Find where the given text appears and provide that cell's center as [X, Y] coordinate. 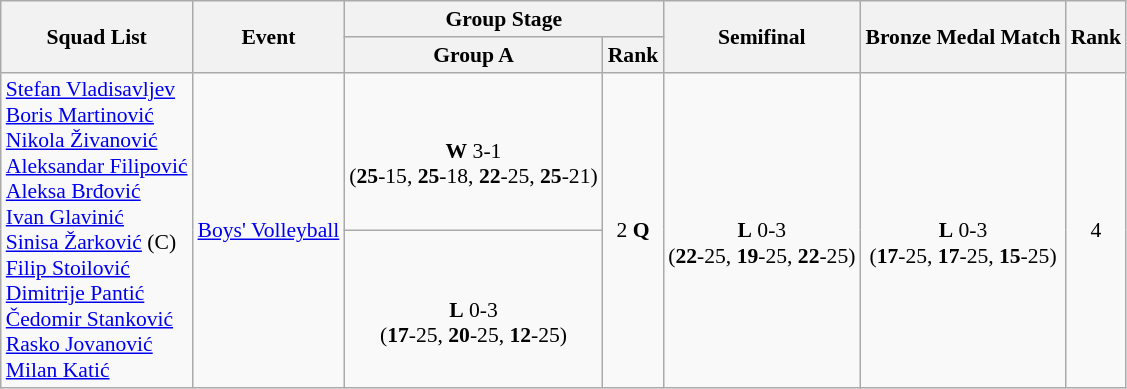
Group A [473, 55]
Event [269, 36]
Squad List [97, 36]
Group Stage [504, 19]
2 Q [634, 230]
L 0-3 (22-25, 19-25, 22-25) [762, 230]
L 0-3 (17-25, 17-25, 15-25) [962, 230]
4 [1096, 230]
Boys' Volleyball [269, 230]
W 3-1 (25-15, 25-18, 22-25, 25-21) [473, 151]
L 0-3 (17-25, 20-25, 12-25) [473, 309]
Bronze Medal Match [962, 36]
Semifinal [762, 36]
